Find where the given text appears and provide that cell's center as [x, y] coordinate. 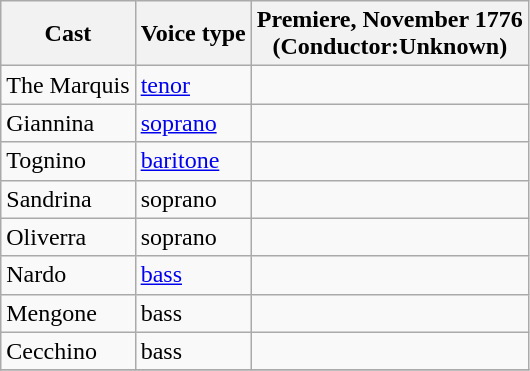
Tognino [68, 161]
tenor [193, 85]
Cecchino [68, 351]
Voice type [193, 34]
Mengone [68, 313]
baritone [193, 161]
The Marquis [68, 85]
Giannina [68, 123]
Premiere, November 1776(Conductor:Unknown) [390, 34]
Cast [68, 34]
Sandrina [68, 199]
Oliverra [68, 237]
Nardo [68, 275]
